Detect which cell encompasses the target text, then output its [X, Y] center coordinate. 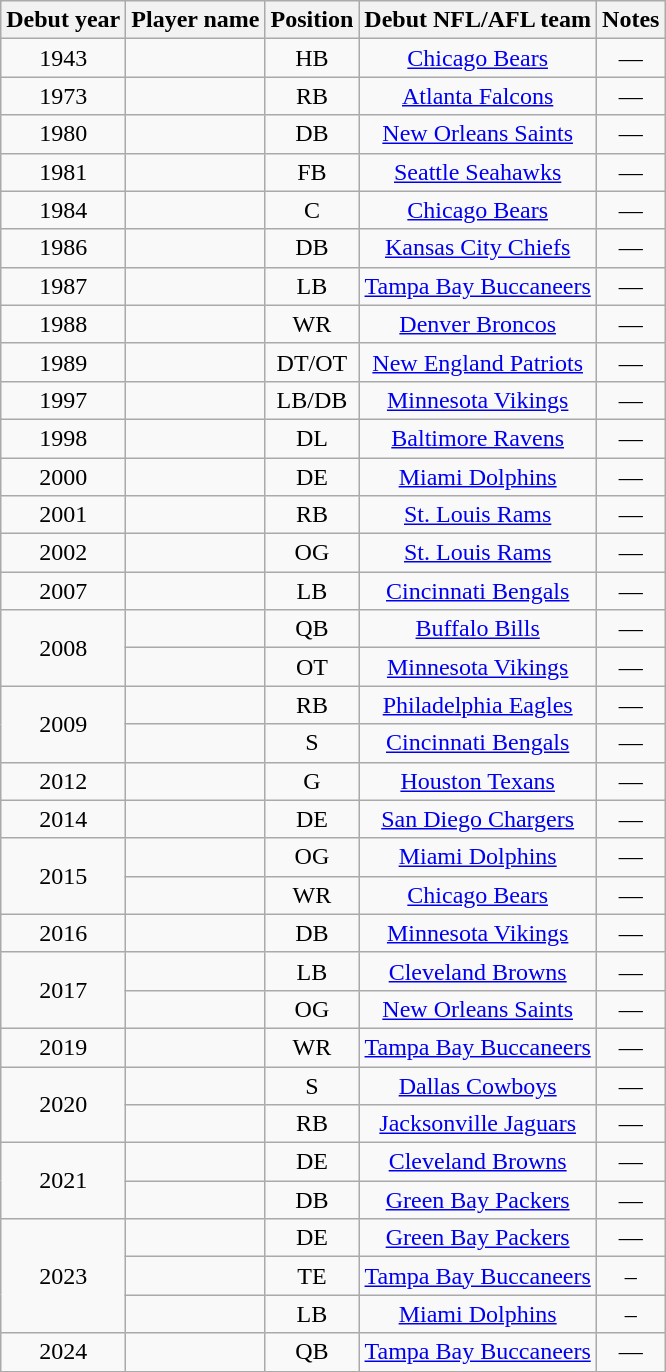
1989 [64, 362]
Seattle Seahawks [478, 172]
FB [312, 172]
2008 [64, 648]
2014 [64, 819]
2023 [64, 1276]
2015 [64, 876]
Debut NFL/AFL team [478, 20]
1987 [64, 286]
TE [312, 1276]
2020 [64, 1104]
2002 [64, 553]
1984 [64, 210]
2000 [64, 477]
Jacksonville Jaguars [478, 1124]
Baltimore Ravens [478, 438]
Houston Texans [478, 781]
2017 [64, 990]
2024 [64, 1352]
2016 [64, 933]
Atlanta Falcons [478, 96]
2009 [64, 724]
2021 [64, 1181]
Debut year [64, 20]
1981 [64, 172]
Notes [631, 20]
San Diego Chargers [478, 819]
OT [312, 667]
1986 [64, 248]
1943 [64, 58]
C [312, 210]
DT/OT [312, 362]
1988 [64, 324]
2001 [64, 515]
Kansas City Chiefs [478, 248]
1998 [64, 438]
Denver Broncos [478, 324]
HB [312, 58]
2019 [64, 1047]
2007 [64, 591]
G [312, 781]
1980 [64, 134]
Philadelphia Eagles [478, 705]
LB/DB [312, 400]
1997 [64, 400]
Buffalo Bills [478, 629]
Player name [196, 20]
New England Patriots [478, 362]
2012 [64, 781]
DL [312, 438]
Dallas Cowboys [478, 1085]
1973 [64, 96]
Position [312, 20]
